Return [X, Y] of the center of cell containing provided text 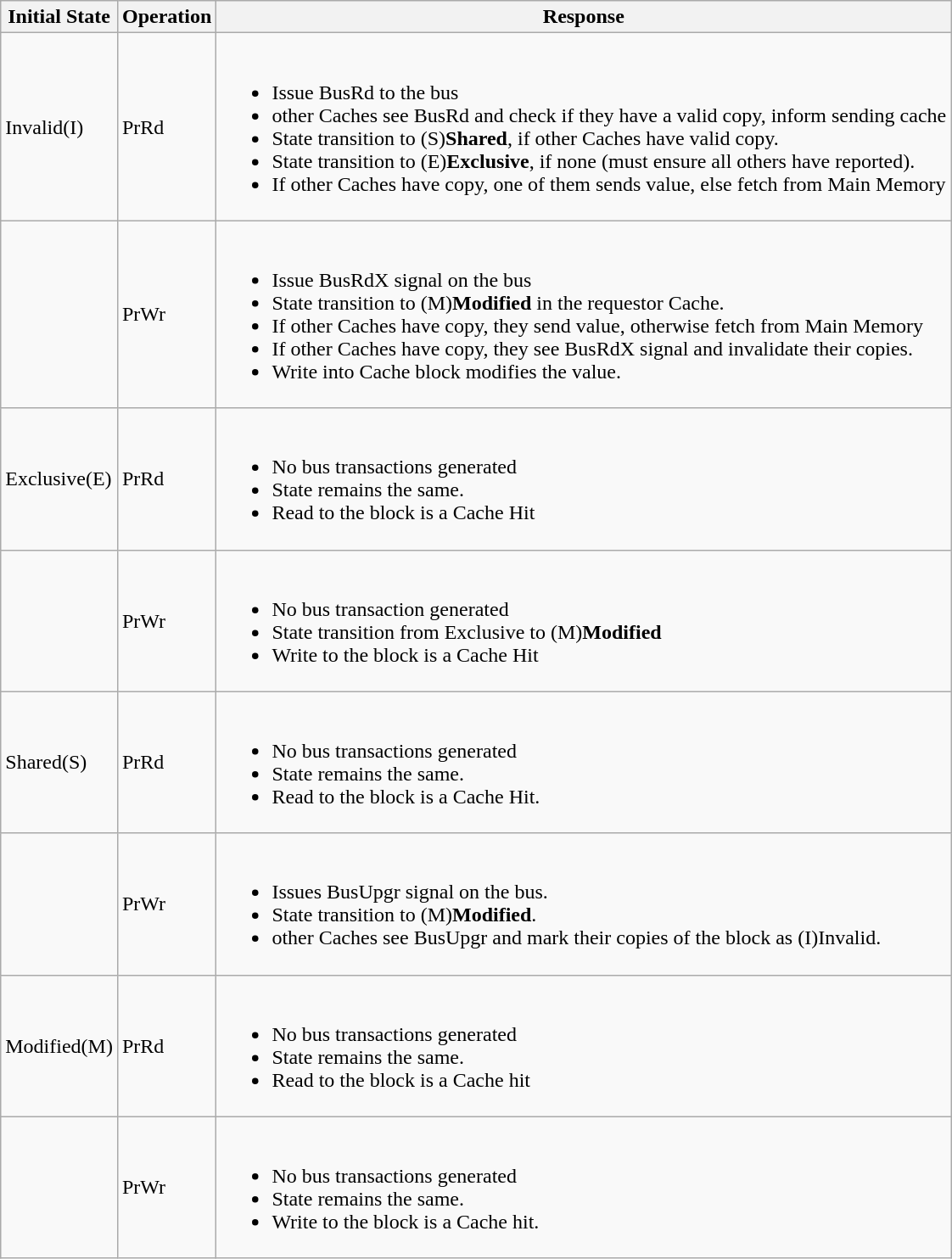
Shared(S) [59, 762]
Issues BusUpgr signal on the bus.State transition to (M)Modified.other Caches see BusUpgr and mark their copies of the block as (I)Invalid. [584, 904]
Response [584, 17]
Modified(M) [59, 1045]
No bus transactions generatedState remains the same.Write to the block is a Cache hit. [584, 1188]
No bus transactions generatedState remains the same.Read to the block is a Cache Hit. [584, 762]
No bus transaction generatedState transition from Exclusive to (M)ModifiedWrite to the block is a Cache Hit [584, 621]
Invalid(I) [59, 127]
Operation [166, 17]
No bus transactions generatedState remains the same.Read to the block is a Cache Hit [584, 478]
Exclusive(E) [59, 478]
Initial State [59, 17]
No bus transactions generatedState remains the same.Read to the block is a Cache hit [584, 1045]
